Capture the cell that displays the provided text and extract its [X, Y] central coordinate. 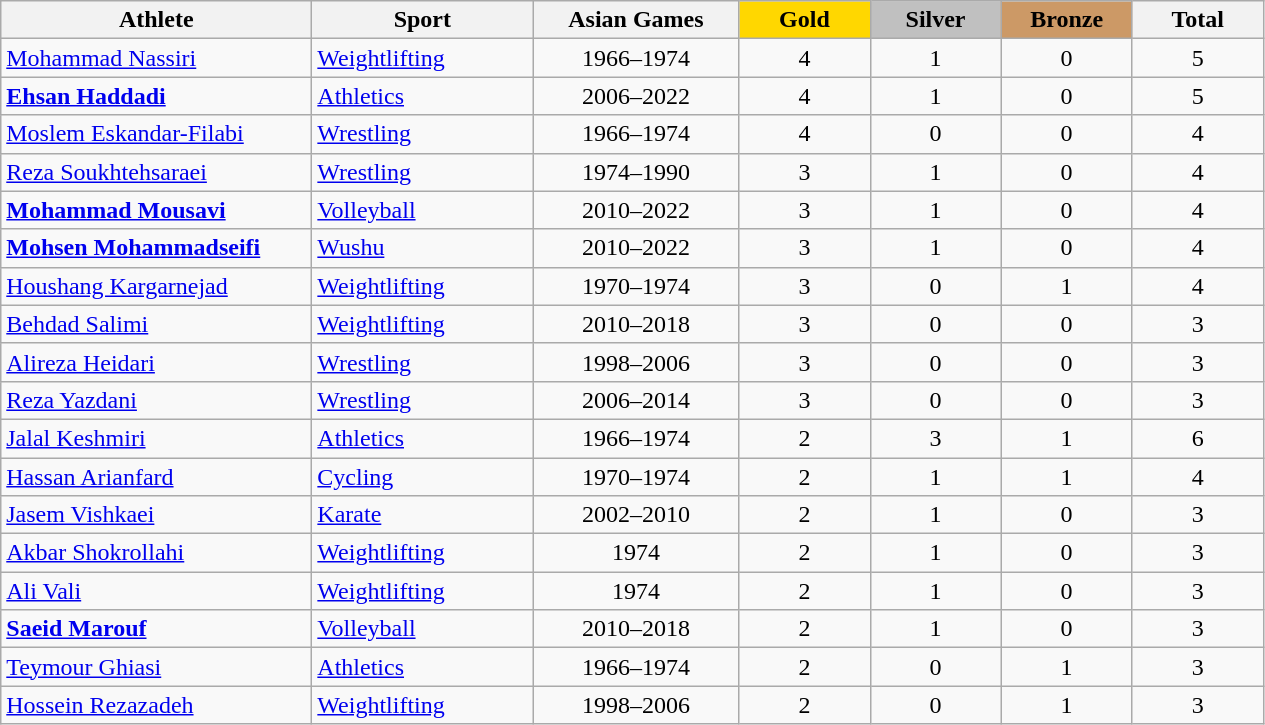
Mohammad Mousavi [156, 210]
Reza Yazdani [156, 400]
Mohammad Nassiri [156, 58]
Asian Games [636, 20]
Ali Vali [156, 591]
Hassan Arianfard [156, 477]
Wushu [422, 248]
Total [1198, 20]
Behdad Salimi [156, 324]
Jasem Vishkaei [156, 515]
Silver [936, 20]
Gold [804, 20]
2006–2014 [636, 400]
Ehsan Haddadi [156, 96]
Akbar Shokrollahi [156, 553]
Sport [422, 20]
Houshang Kargarnejad [156, 286]
Karate [422, 515]
Saeid Marouf [156, 629]
Mohsen Mohammadseifi [156, 248]
1974–1990 [636, 172]
2002–2010 [636, 515]
Cycling [422, 477]
Teymour Ghiasi [156, 667]
Alireza Heidari [156, 362]
6 [1198, 438]
2006–2022 [636, 96]
Reza Soukhtehsaraei [156, 172]
Jalal Keshmiri [156, 438]
Bronze [1066, 20]
Hossein Rezazadeh [156, 705]
Athlete [156, 20]
Moslem Eskandar-Filabi [156, 134]
